For the text-containing cell, return its midpoint in [x, y] coordinate format. 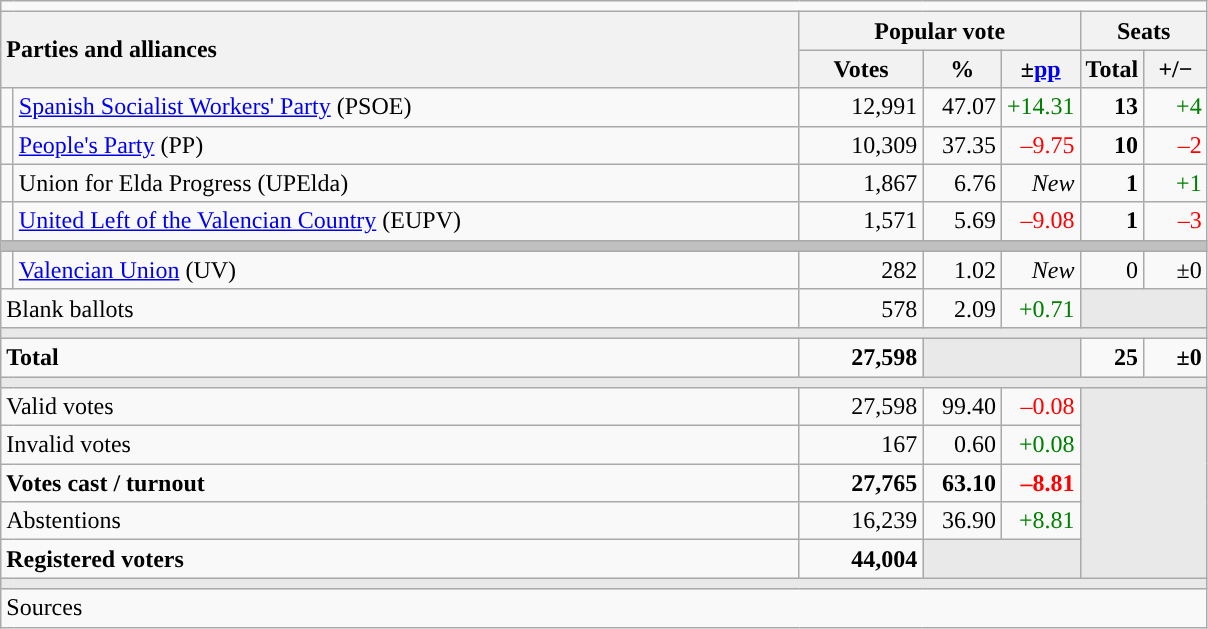
47.07 [962, 107]
Abstentions [400, 521]
% [962, 69]
±pp [1040, 69]
1,867 [861, 183]
Popular vote [940, 31]
Votes [861, 69]
Union for Elda Progress (UPElda) [406, 183]
+0.71 [1040, 308]
+8.81 [1040, 521]
Invalid votes [400, 445]
282 [861, 270]
12,991 [861, 107]
2.09 [962, 308]
–3 [1176, 221]
167 [861, 445]
–8.81 [1040, 483]
Seats [1144, 31]
Valencian Union (UV) [406, 270]
0 [1112, 270]
1.02 [962, 270]
Registered voters [400, 559]
Sources [604, 608]
37.35 [962, 145]
5.69 [962, 221]
36.90 [962, 521]
Votes cast / turnout [400, 483]
–9.08 [1040, 221]
6.76 [962, 183]
Blank ballots [400, 308]
+14.31 [1040, 107]
People's Party (PP) [406, 145]
16,239 [861, 521]
578 [861, 308]
Spanish Socialist Workers' Party (PSOE) [406, 107]
Valid votes [400, 407]
44,004 [861, 559]
99.40 [962, 407]
+1 [1176, 183]
0.60 [962, 445]
1,571 [861, 221]
10 [1112, 145]
63.10 [962, 483]
10,309 [861, 145]
13 [1112, 107]
+4 [1176, 107]
–9.75 [1040, 145]
27,765 [861, 483]
United Left of the Valencian Country (EUPV) [406, 221]
–2 [1176, 145]
+0.08 [1040, 445]
+/− [1176, 69]
Parties and alliances [400, 50]
25 [1112, 357]
–0.08 [1040, 407]
